Return the (X, Y) coordinate for the center point of the cell that contains the specified text.  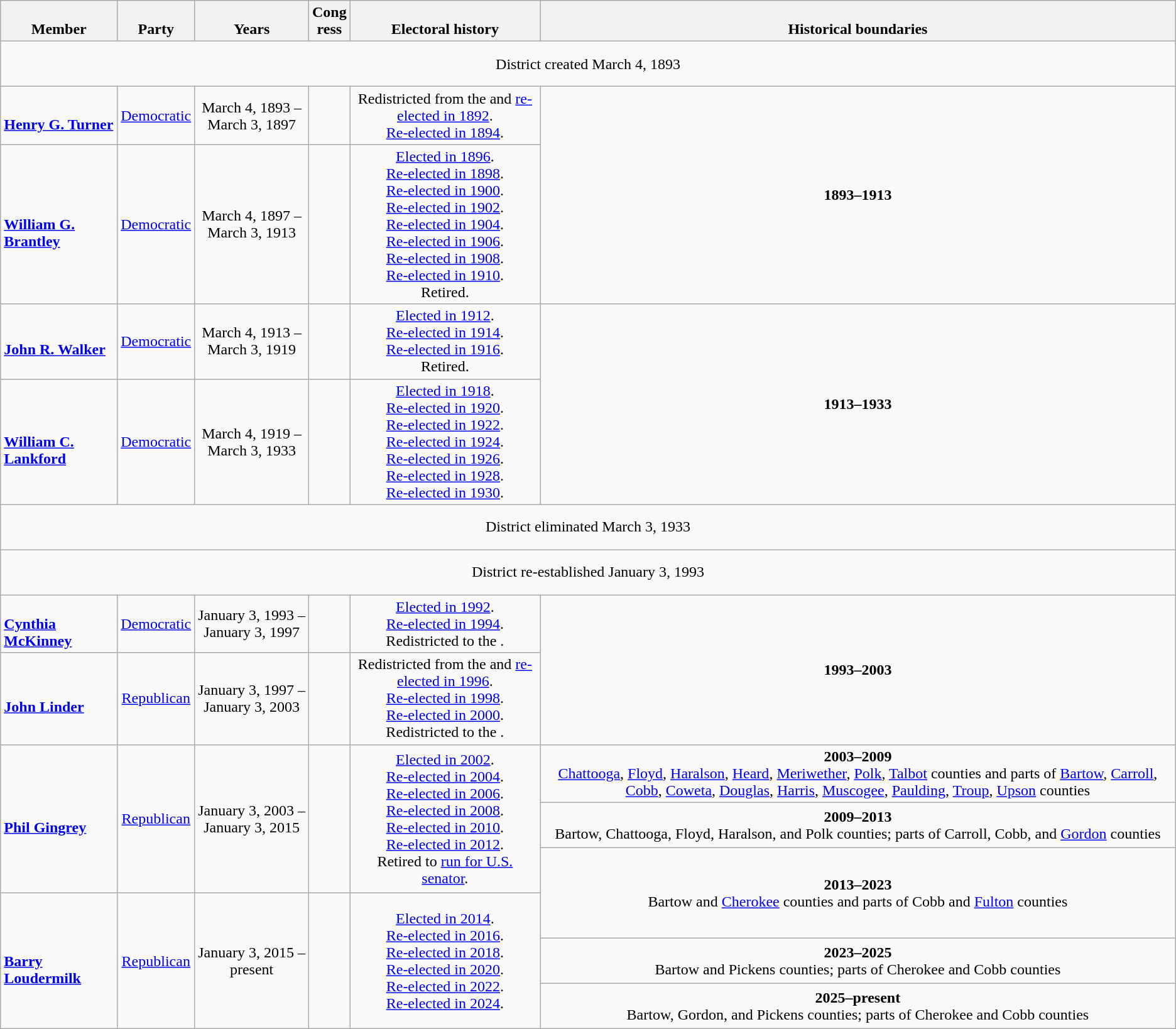
Elected in 2002.Re-elected in 2004.Re-elected in 2006.Re-elected in 2008.Re-elected in 2010.Re-elected in 2012.Retired to run for U.S. senator. (445, 819)
January 3, 2003 –January 3, 2015 (252, 819)
2023–2025Bartow and Pickens counties; parts of Cherokee and Cobb counties (858, 961)
March 4, 1913 –March 3, 1919 (252, 342)
District re-established January 3, 1993 (588, 572)
Party (156, 21)
Phil Gingrey (59, 819)
William C. Lankford (59, 442)
John Linder (59, 699)
Congress (329, 21)
District eliminated March 3, 1933 (588, 527)
January 3, 2015 –present (252, 961)
March 4, 1897 –March 3, 1913 (252, 224)
Member (59, 21)
William G. Brantley (59, 224)
1893–1913 (858, 195)
Barry Loudermilk (59, 961)
Redistricted from the and re-elected in 1892.Re-elected in 1894. (445, 116)
January 3, 1997 –January 3, 2003 (252, 699)
Cynthia McKinney (59, 624)
Elected in 2014.Re-elected in 2016.Re-elected in 2018.Re-elected in 2020.Re-elected in 2022.Re-elected in 2024. (445, 961)
Electoral history (445, 21)
March 4, 1893 –March 3, 1897 (252, 116)
District created March 4, 1893 (588, 64)
January 3, 1993 –January 3, 1997 (252, 624)
Historical boundaries (858, 21)
2013–2023Bartow and Cherokee counties and parts of Cobb and Fulton counties (858, 893)
Henry G. Turner (59, 116)
Elected in 1992.Re-elected in 1994.Redistricted to the . (445, 624)
2009–2013Bartow, Chattooga, Floyd, Haralson, and Polk counties; parts of Carroll, Cobb, and Gordon counties (858, 825)
Years (252, 21)
1913–1933 (858, 405)
1993–2003 (858, 670)
John R. Walker (59, 342)
Elected in 1912.Re-elected in 1914.Re-elected in 1916.Retired. (445, 342)
Redistricted from the and re-elected in 1996.Re-elected in 1998.Re-elected in 2000.Redistricted to the . (445, 699)
2025–presentBartow, Gordon, and Pickens counties; parts of Cherokee and Cobb counties (858, 1006)
March 4, 1919 –March 3, 1933 (252, 442)
Elected in 1918.Re-elected in 1920.Re-elected in 1922.Re-elected in 1924.Re-elected in 1926.Re-elected in 1928.Re-elected in 1930. (445, 442)
